Output the [X, Y] coordinate of the center of the cell containing the given text.  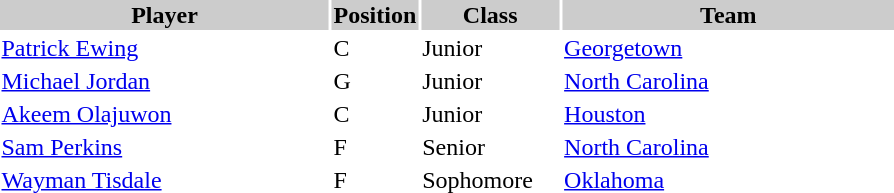
Houston [728, 114]
Sam Perkins [164, 147]
Michael Jordan [164, 81]
Class [490, 15]
Akeem Olajuwon [164, 114]
G [375, 81]
F [375, 147]
Player [164, 15]
Team [728, 15]
Senior [490, 147]
Georgetown [728, 48]
Position [375, 15]
Patrick Ewing [164, 48]
